Output the (x, y) coordinate of the center of the cell containing the given text.  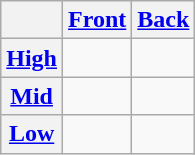
Front (98, 20)
High (32, 58)
Back (164, 20)
Low (32, 134)
Mid (32, 96)
